Find where the given text appears and provide that cell's center as [x, y] coordinate. 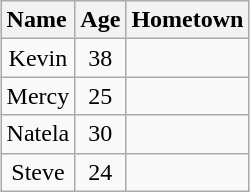
Name [38, 20]
24 [100, 172]
Natela [38, 134]
38 [100, 58]
Steve [38, 172]
Kevin [38, 58]
Mercy [38, 96]
30 [100, 134]
25 [100, 96]
Age [100, 20]
Hometown [188, 20]
